Locate the cell with the specified text and output its [X, Y] center coordinate. 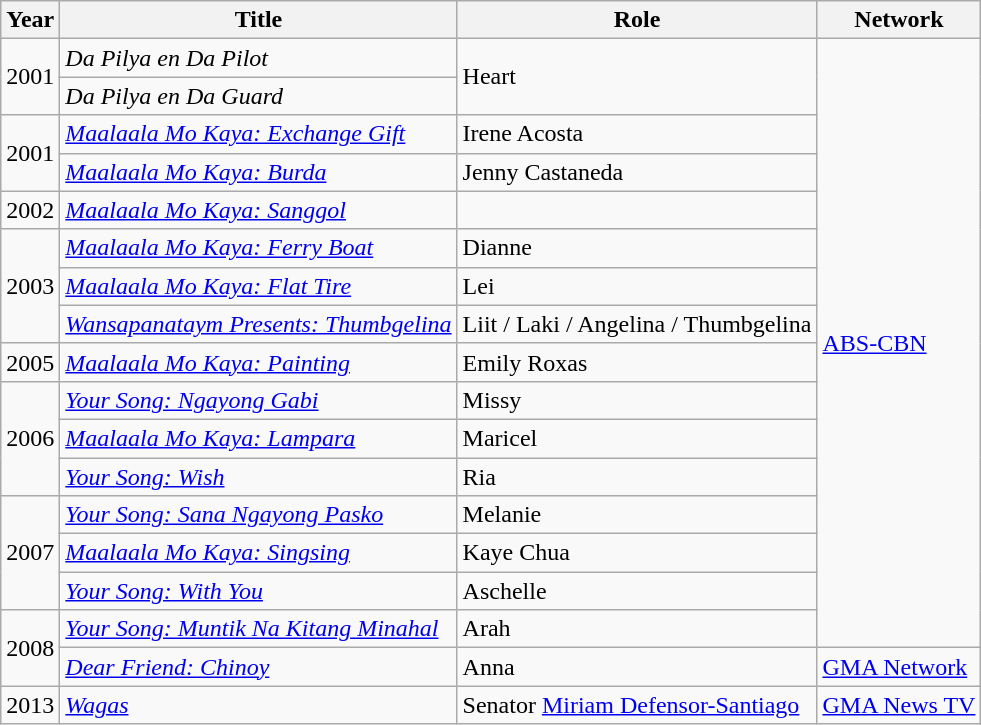
Maalaala Mo Kaya: Painting [258, 362]
Wansapanataym Presents: Thumbgelina [258, 324]
Anna [637, 667]
2003 [30, 286]
Emily Roxas [637, 362]
2013 [30, 705]
2006 [30, 438]
Network [899, 20]
Dianne [637, 248]
Senator Miriam Defensor-Santiago [637, 705]
Da Pilya en Da Guard [258, 96]
Your Song: Ngayong Gabi [258, 400]
Irene Acosta [637, 134]
Year [30, 20]
Jenny Castaneda [637, 172]
Ria [637, 477]
Arah [637, 629]
Heart [637, 77]
Melanie [637, 515]
Your Song: Wish [258, 477]
Maalaala Mo Kaya: Burda [258, 172]
Kaye Chua [637, 553]
2007 [30, 553]
Your Song: Muntik Na Kitang Minahal [258, 629]
2005 [30, 362]
ABS-CBN [899, 344]
Lei [637, 286]
Maalaala Mo Kaya: Exchange Gift [258, 134]
Maalaala Mo Kaya: Ferry Boat [258, 248]
Title [258, 20]
Your Song: With You [258, 591]
Wagas [258, 705]
Da Pilya en Da Pilot [258, 58]
Aschelle [637, 591]
Maricel [637, 438]
Dear Friend: Chinoy [258, 667]
2002 [30, 210]
Maalaala Mo Kaya: Flat Tire [258, 286]
Liit / Laki / Angelina / Thumbgelina [637, 324]
Maalaala Mo Kaya: Lampara [258, 438]
GMA News TV [899, 705]
Maalaala Mo Kaya: Singsing [258, 553]
GMA Network [899, 667]
Maalaala Mo Kaya: Sanggol [258, 210]
Missy [637, 400]
Role [637, 20]
2008 [30, 648]
Your Song: Sana Ngayong Pasko [258, 515]
